From the cell containing the given text, extract its center point as [x, y] coordinate. 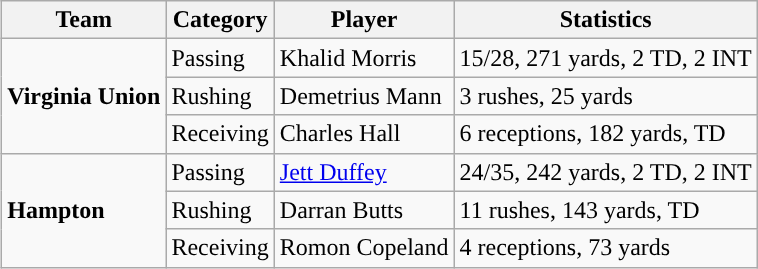
Player [364, 20]
Hampton [84, 210]
Team [84, 20]
Virginia Union [84, 96]
Jett Duffey [364, 172]
Khalid Morris [364, 58]
4 receptions, 73 yards [606, 248]
Category [220, 20]
Demetrius Mann [364, 96]
24/35, 242 yards, 2 TD, 2 INT [606, 172]
3 rushes, 25 yards [606, 96]
Romon Copeland [364, 248]
Darran Butts [364, 210]
Statistics [606, 20]
Charles Hall [364, 134]
6 receptions, 182 yards, TD [606, 134]
15/28, 271 yards, 2 TD, 2 INT [606, 58]
11 rushes, 143 yards, TD [606, 210]
